Output the (x, y) coordinate of the center of the cell containing the given text.  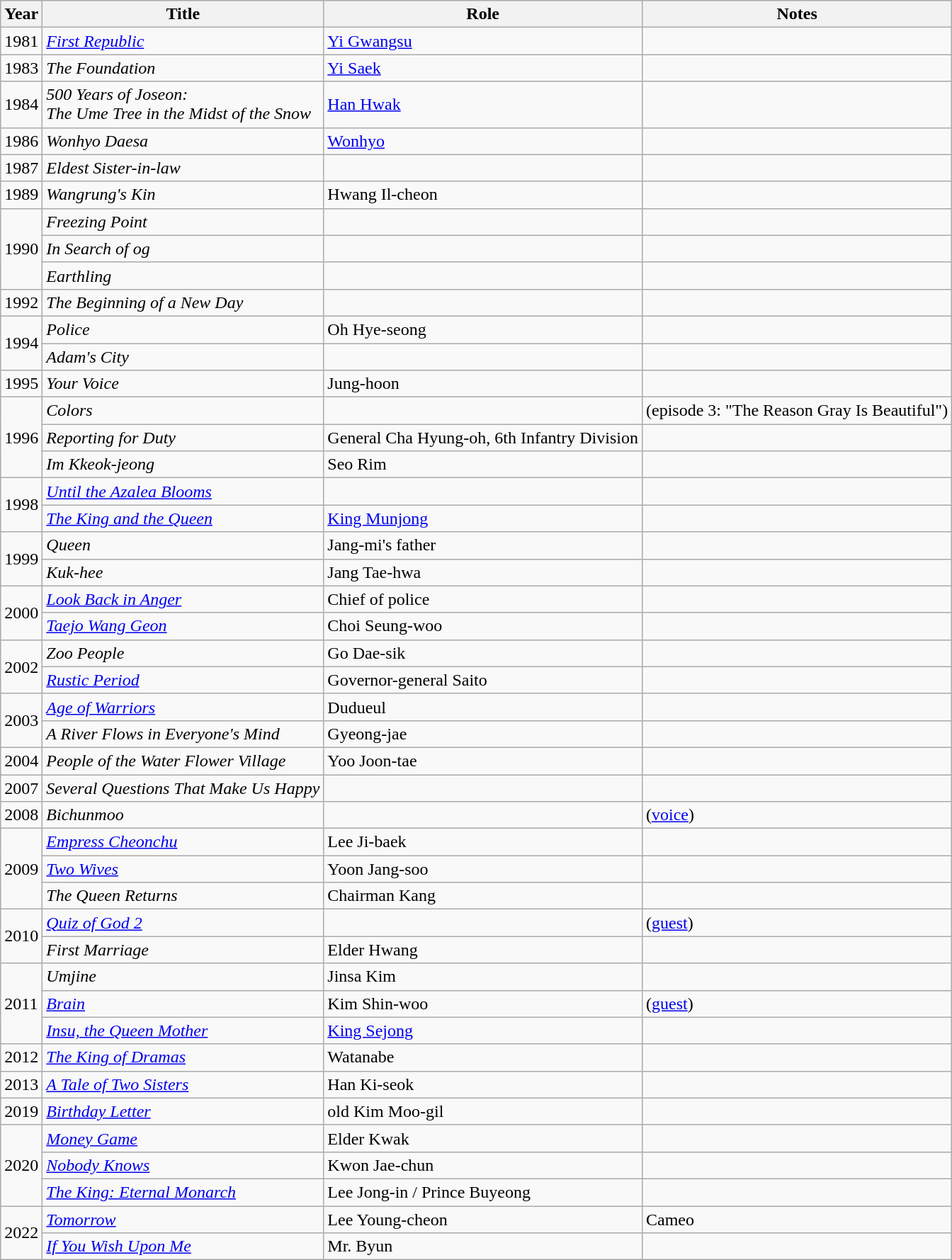
Lee Young-cheon (483, 1219)
People of the Water Flower Village (183, 761)
2007 (21, 788)
Reporting for Duty (183, 438)
A River Flows in Everyone's Mind (183, 734)
old Kim Moo-gil (483, 1111)
King Sejong (483, 1031)
Queen (183, 545)
500 Years of Joseon: The Ume Tree in the Midst of the Snow (183, 105)
Brain (183, 1004)
Bichunmoo (183, 815)
1987 (21, 168)
2022 (21, 1232)
Hwang Il-cheon (483, 195)
Cameo (796, 1219)
1990 (21, 249)
Rustic Period (183, 680)
First Marriage (183, 950)
Tomorrow (183, 1219)
Watanabe (483, 1057)
The King: Eternal Monarch (183, 1192)
1996 (21, 438)
General Cha Hyung-oh, 6th Infantry Division (483, 438)
Empress Cheonchu (183, 842)
The Foundation (183, 68)
Im Kkeok-jeong (183, 465)
Wangrung's Kin (183, 195)
Freezing Point (183, 222)
Year (21, 14)
Taejo Wang Geon (183, 626)
Han Hwak (483, 105)
Two Wives (183, 869)
Role (483, 14)
2003 (21, 720)
If You Wish Upon Me (183, 1247)
Zoo People (183, 653)
1989 (21, 195)
1981 (21, 41)
Jung-hoon (483, 384)
2010 (21, 936)
In Search of og (183, 249)
Oh Hye-seong (483, 329)
(episode 3: "The Reason Gray Is Beautiful") (796, 411)
A Tale of Two Sisters (183, 1084)
Your Voice (183, 384)
Several Questions That Make Us Happy (183, 788)
Jang-mi's father (483, 545)
Wonhyo Daesa (183, 141)
First Republic (183, 41)
2008 (21, 815)
Colors (183, 411)
Age of Warriors (183, 707)
2000 (21, 613)
The Beginning of a New Day (183, 302)
Look Back in Anger (183, 599)
Gyeong-jae (483, 734)
1983 (21, 68)
Adam's City (183, 356)
2004 (21, 761)
Lee Ji-baek (483, 842)
Dudueul (483, 707)
2012 (21, 1057)
Jang Tae-hwa (483, 572)
Mr. Byun (483, 1247)
1986 (21, 141)
Chairman Kang (483, 896)
2002 (21, 666)
Police (183, 329)
Chief of police (483, 599)
Earthling (183, 276)
1994 (21, 343)
Umjine (183, 977)
Han Ki-seok (483, 1084)
Birthday Letter (183, 1111)
The Queen Returns (183, 896)
Eldest Sister-in-law (183, 168)
Kuk-hee (183, 572)
Elder Kwak (483, 1138)
Lee Jong-in / Prince Buyeong (483, 1192)
Seo Rim (483, 465)
Until the Azalea Blooms (183, 492)
Title (183, 14)
2013 (21, 1084)
1998 (21, 505)
Jinsa Kim (483, 977)
King Munjong (483, 518)
2019 (21, 1111)
The King and the Queen (183, 518)
Yoon Jang-soo (483, 869)
Choi Seung-woo (483, 626)
1999 (21, 559)
The King of Dramas (183, 1057)
Elder Hwang (483, 950)
Kim Shin-woo (483, 1004)
(voice) (796, 815)
Money Game (183, 1138)
Yi Saek (483, 68)
2020 (21, 1165)
Notes (796, 14)
Kwon Jae-chun (483, 1165)
Yi Gwangsu (483, 41)
Governor-general Saito (483, 680)
Nobody Knows (183, 1165)
Yoo Joon-tae (483, 761)
Insu, the Queen Mother (183, 1031)
Quiz of God 2 (183, 923)
2009 (21, 869)
2011 (21, 1004)
Wonhyo (483, 141)
Go Dae-sik (483, 653)
1992 (21, 302)
1984 (21, 105)
1995 (21, 384)
